Find where the given text appears and provide that cell's center as [x, y] coordinate. 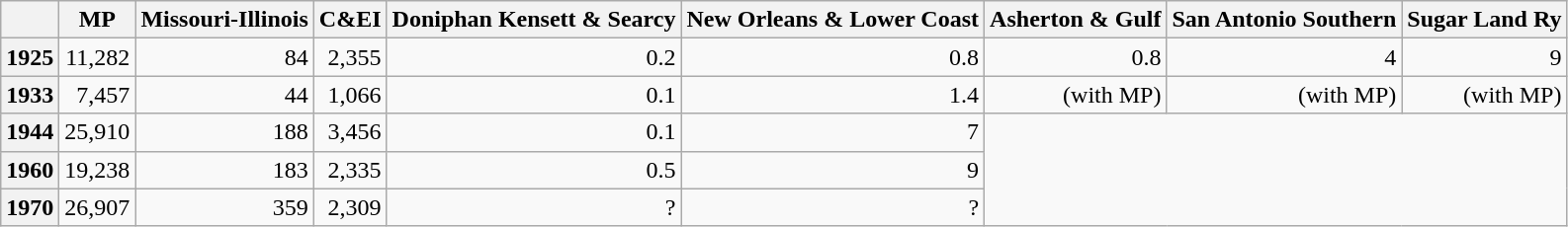
25,910 [97, 132]
2,335 [350, 170]
1970 [30, 207]
San Antonio Southern [1284, 20]
2,309 [350, 207]
1925 [30, 57]
359 [224, 207]
7,457 [97, 95]
7 [832, 132]
1944 [30, 132]
3,456 [350, 132]
1,066 [350, 95]
Asherton & Gulf [1076, 20]
Missouri-Illinois [224, 20]
26,907 [97, 207]
84 [224, 57]
0.5 [534, 170]
New Orleans & Lower Coast [832, 20]
11,282 [97, 57]
1960 [30, 170]
C&EI [350, 20]
44 [224, 95]
19,238 [97, 170]
1933 [30, 95]
1.4 [832, 95]
0.2 [534, 57]
Sugar Land Ry [1485, 20]
4 [1284, 57]
183 [224, 170]
Doniphan Kensett & Searcy [534, 20]
2,355 [350, 57]
188 [224, 132]
MP [97, 20]
